Return the (x, y) coordinate for the center point of the cell that contains the specified text.  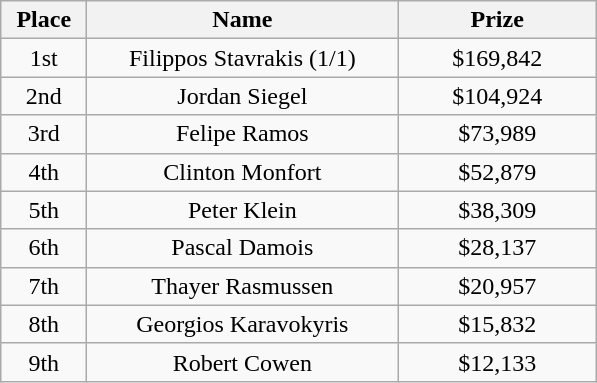
3rd (44, 134)
Peter Klein (242, 210)
1st (44, 58)
5th (44, 210)
$104,924 (498, 96)
Thayer Rasmussen (242, 286)
$73,989 (498, 134)
$52,879 (498, 172)
Pascal Damois (242, 248)
$28,137 (498, 248)
Jordan Siegel (242, 96)
$169,842 (498, 58)
7th (44, 286)
Name (242, 20)
Georgios Karavokyris (242, 324)
$20,957 (498, 286)
Robert Cowen (242, 362)
$15,832 (498, 324)
Clinton Monfort (242, 172)
9th (44, 362)
6th (44, 248)
$38,309 (498, 210)
$12,133 (498, 362)
Place (44, 20)
Felipe Ramos (242, 134)
2nd (44, 96)
Filippos Stavrakis (1/1) (242, 58)
8th (44, 324)
4th (44, 172)
Prize (498, 20)
